For the text-containing cell, return its midpoint in (X, Y) coordinate format. 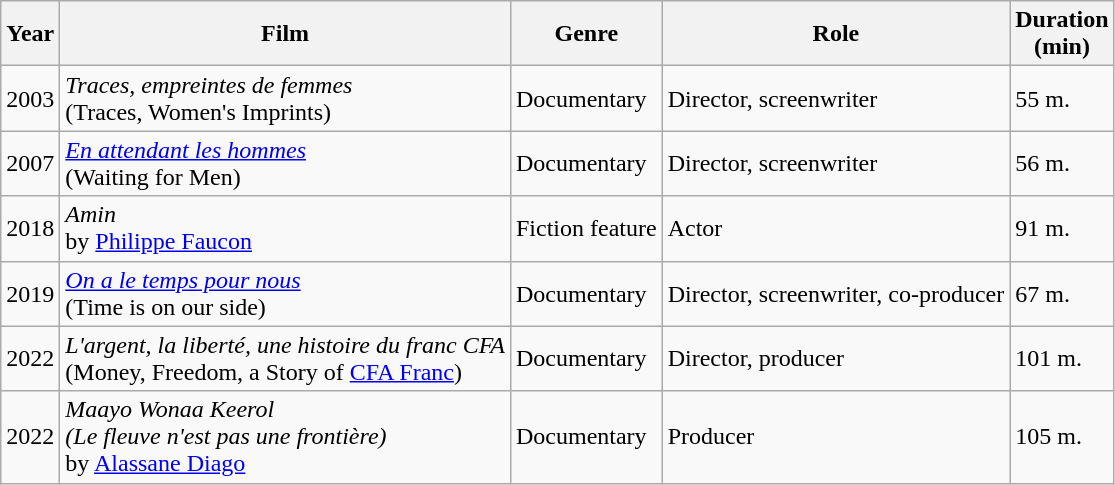
Aminby Philippe Faucon (286, 228)
Producer (836, 437)
101 m. (1062, 358)
Traces, empreintes de femmes(Traces, Women's Imprints) (286, 98)
2019 (30, 294)
Director, screenwriter, co-producer (836, 294)
En attendant les hommes(Waiting for Men) (286, 164)
L'argent, la liberté, une histoire du franc CFA(Money, Freedom, a Story of CFA Franc) (286, 358)
On a le temps pour nous(Time is on our side) (286, 294)
91 m. (1062, 228)
2007 (30, 164)
Year (30, 34)
Film (286, 34)
55 m. (1062, 98)
2003 (30, 98)
Role (836, 34)
105 m. (1062, 437)
Maayo Wonaa Keerol(Le fleuve n'est pas une frontière)by Alassane Diago (286, 437)
56 m. (1062, 164)
67 m. (1062, 294)
Duration(min) (1062, 34)
Genre (586, 34)
Director, producer (836, 358)
Fiction feature (586, 228)
Actor (836, 228)
2018 (30, 228)
